Pinpoint the cell where the given text exists, returning its [x, y] midpoint coordinate. 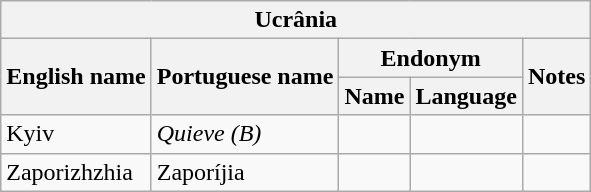
Ucrânia [296, 20]
Language [466, 96]
Endonym [430, 58]
Quieve (B) [245, 134]
Notes [556, 77]
Zaporizhzhia [76, 172]
English name [76, 77]
Name [374, 96]
Kyiv [76, 134]
Zaporíjia [245, 172]
Portuguese name [245, 77]
